Determine the [x, y] coordinate at the center of the cell enclosing the given text.  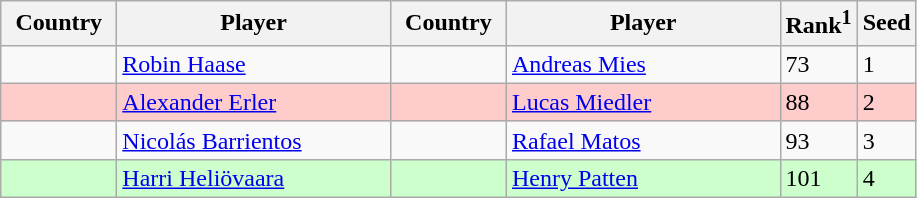
Seed [886, 24]
Rank1 [818, 24]
Robin Haase [254, 64]
Andreas Mies [643, 64]
Nicolás Barrientos [254, 140]
88 [818, 102]
Harri Heliövaara [254, 178]
3 [886, 140]
101 [818, 178]
1 [886, 64]
Lucas Miedler [643, 102]
4 [886, 178]
Rafael Matos [643, 140]
73 [818, 64]
93 [818, 140]
Alexander Erler [254, 102]
2 [886, 102]
Henry Patten [643, 178]
